Determine the [x, y] coordinate at the center of the cell enclosing the given text.  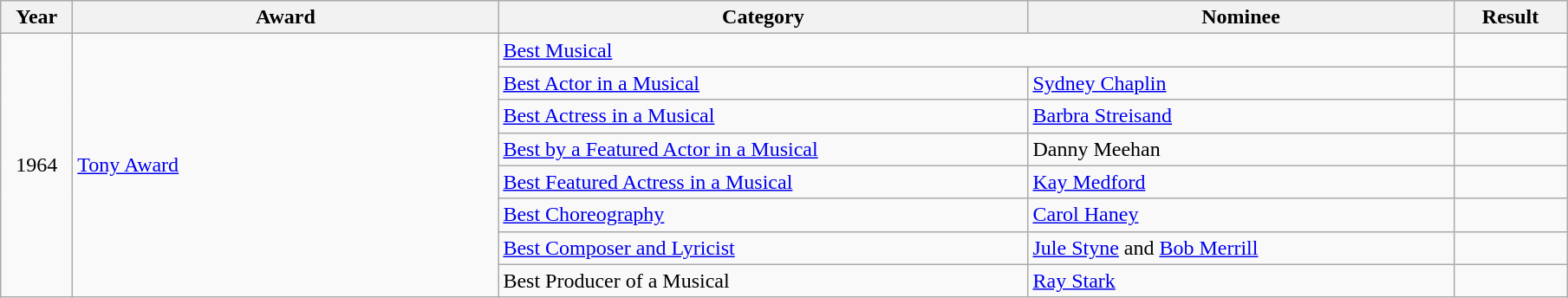
Sydney Chaplin [1241, 83]
Jule Styne and Bob Merrill [1241, 248]
Best Featured Actress in a Musical [763, 182]
Result [1510, 17]
Ray Stark [1241, 281]
1964 [36, 165]
Tony Award [286, 165]
Best Actor in a Musical [763, 83]
Best Actress in a Musical [763, 116]
Kay Medford [1241, 182]
Year [36, 17]
Carol Haney [1241, 215]
Best by a Featured Actor in a Musical [763, 149]
Best Composer and Lyricist [763, 248]
Best Producer of a Musical [763, 281]
Award [286, 17]
Best Musical [976, 50]
Barbra Streisand [1241, 116]
Category [763, 17]
Best Choreography [763, 215]
Nominee [1241, 17]
Danny Meehan [1241, 149]
